Detect which cell encompasses the target text, then output its (x, y) center coordinate. 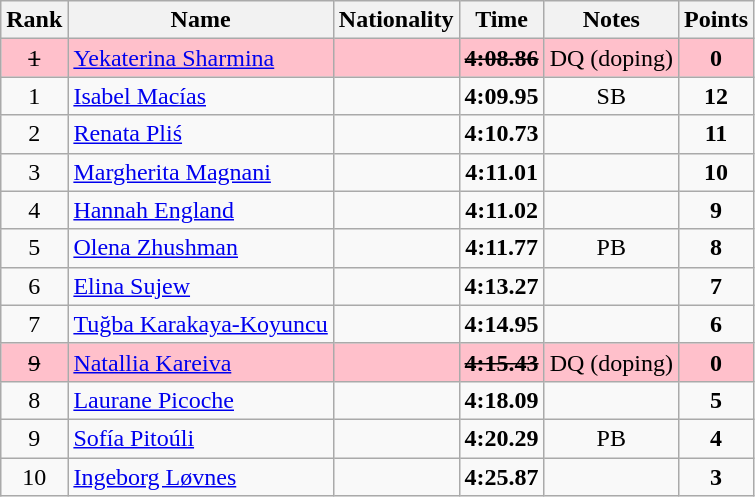
4:20.29 (502, 438)
Renata Pliś (200, 134)
Tuğba Karakaya-Koyuncu (200, 324)
Nationality (396, 20)
4:11.77 (502, 248)
Elina Sujew (200, 286)
Margherita Magnani (200, 172)
Isabel Macías (200, 96)
Time (502, 20)
Hannah England (200, 210)
4:08.86 (502, 58)
Notes (611, 20)
Sofía Pitoúli (200, 438)
4:14.95 (502, 324)
12 (716, 96)
Points (716, 20)
Name (200, 20)
11 (716, 134)
4:15.43 (502, 362)
Rank (34, 20)
4:13.27 (502, 286)
4:25.87 (502, 477)
4:09.95 (502, 96)
Ingeborg Løvnes (200, 477)
2 (34, 134)
4:11.01 (502, 172)
Laurane Picoche (200, 400)
SB (611, 96)
4:11.02 (502, 210)
4:18.09 (502, 400)
Olena Zhushman (200, 248)
Natallia Kareiva (200, 362)
Yekaterina Sharmina (200, 58)
4:10.73 (502, 134)
